Identify which cell holds the provided text, then report its [x, y] central coordinate. 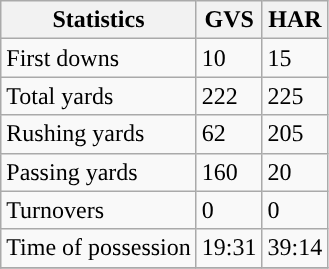
15 [295, 58]
62 [229, 134]
205 [295, 134]
10 [229, 58]
Turnovers [99, 210]
Statistics [99, 20]
First downs [99, 58]
Passing yards [99, 172]
19:31 [229, 248]
222 [229, 96]
GVS [229, 20]
Total yards [99, 96]
Time of possession [99, 248]
225 [295, 96]
HAR [295, 20]
160 [229, 172]
Rushing yards [99, 134]
39:14 [295, 248]
20 [295, 172]
